Identify which cell holds the provided text, then report its [X, Y] central coordinate. 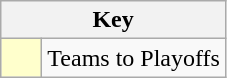
Key [114, 20]
Teams to Playoffs [134, 58]
